For the text-containing cell, return its midpoint in [X, Y] coordinate format. 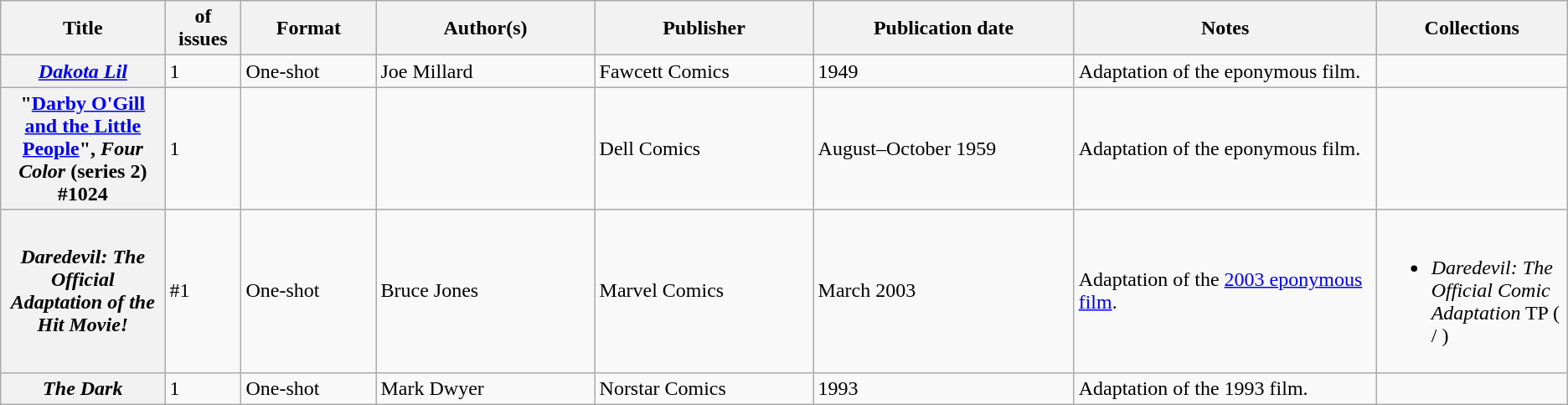
Bruce Jones [486, 291]
"Darby O'Gill and the Little People", Four Color (series 2) #1024 [83, 148]
Collections [1472, 29]
Adaptation of the 2003 eponymous film. [1225, 291]
Fawcett Comics [704, 71]
Norstar Comics [704, 388]
Publication date [943, 29]
March 2003 [943, 291]
Daredevil: The Official Adaptation of the Hit Movie! [83, 291]
The Dark [83, 388]
Notes [1225, 29]
August–October 1959 [943, 148]
Author(s) [486, 29]
Adaptation of the 1993 film. [1225, 388]
#1 [203, 291]
Mark Dwyer [486, 388]
Daredevil: The Official Comic Adaptation TP ( / ) [1472, 291]
Dell Comics [704, 148]
1993 [943, 388]
of issues [203, 29]
Marvel Comics [704, 291]
Format [308, 29]
Publisher [704, 29]
1949 [943, 71]
Joe Millard [486, 71]
Title [83, 29]
Dakota Lil [83, 71]
